Output the [x, y] coordinate of the center of the cell containing the given text.  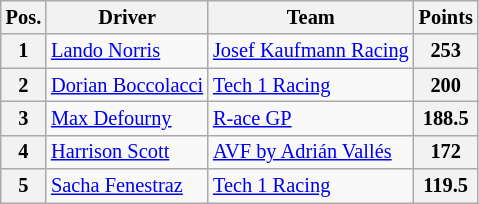
4 [24, 152]
R-ace GP [311, 118]
172 [446, 152]
5 [24, 186]
Pos. [24, 17]
119.5 [446, 186]
3 [24, 118]
AVF by Adrián Vallés [311, 152]
Points [446, 17]
Lando Norris [127, 51]
253 [446, 51]
2 [24, 85]
Josef Kaufmann Racing [311, 51]
Driver [127, 17]
1 [24, 51]
Max Defourny [127, 118]
Sacha Fenestraz [127, 186]
Harrison Scott [127, 152]
200 [446, 85]
Dorian Boccolacci [127, 85]
Team [311, 17]
188.5 [446, 118]
